Locate the cell with the specified text and output its [x, y] center coordinate. 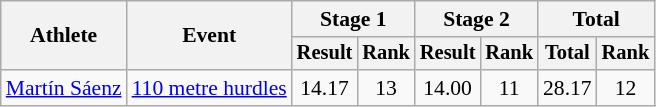
13 [386, 88]
Martín Sáenz [64, 88]
12 [626, 88]
11 [509, 88]
14.17 [325, 88]
Stage 1 [354, 19]
Stage 2 [476, 19]
110 metre hurdles [210, 88]
Event [210, 36]
Athlete [64, 36]
14.00 [448, 88]
28.17 [568, 88]
